Find where the given text appears and provide that cell's center as [x, y] coordinate. 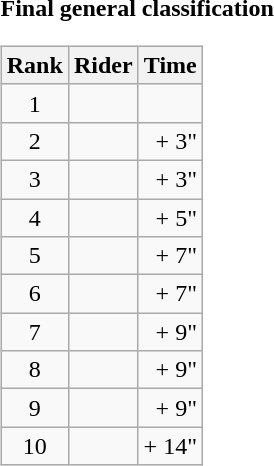
+ 5" [170, 217]
9 [34, 408]
7 [34, 332]
1 [34, 103]
4 [34, 217]
Rank [34, 65]
3 [34, 179]
8 [34, 370]
6 [34, 294]
+ 14" [170, 446]
2 [34, 141]
10 [34, 446]
Time [170, 65]
Rider [103, 65]
5 [34, 256]
